Provide the (x, y) coordinate of the cell's center where the given text is located.  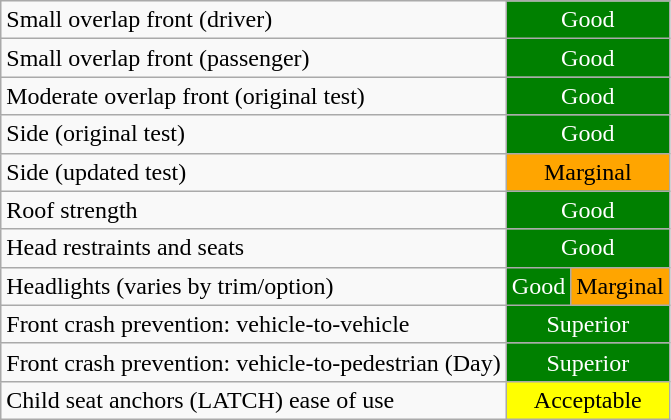
Moderate overlap front (original test) (254, 96)
Headlights (varies by trim/option) (254, 286)
Front crash prevention: vehicle-to-pedestrian (Day) (254, 362)
Front crash prevention: vehicle-to-vehicle (254, 324)
Child seat anchors (LATCH) ease of use (254, 400)
Acceptable (588, 400)
Small overlap front (driver) (254, 20)
Side (original test) (254, 134)
Roof strength (254, 210)
Small overlap front (passenger) (254, 58)
Side (updated test) (254, 172)
Head restraints and seats (254, 248)
